Detect which cell encompasses the target text, then output its [x, y] center coordinate. 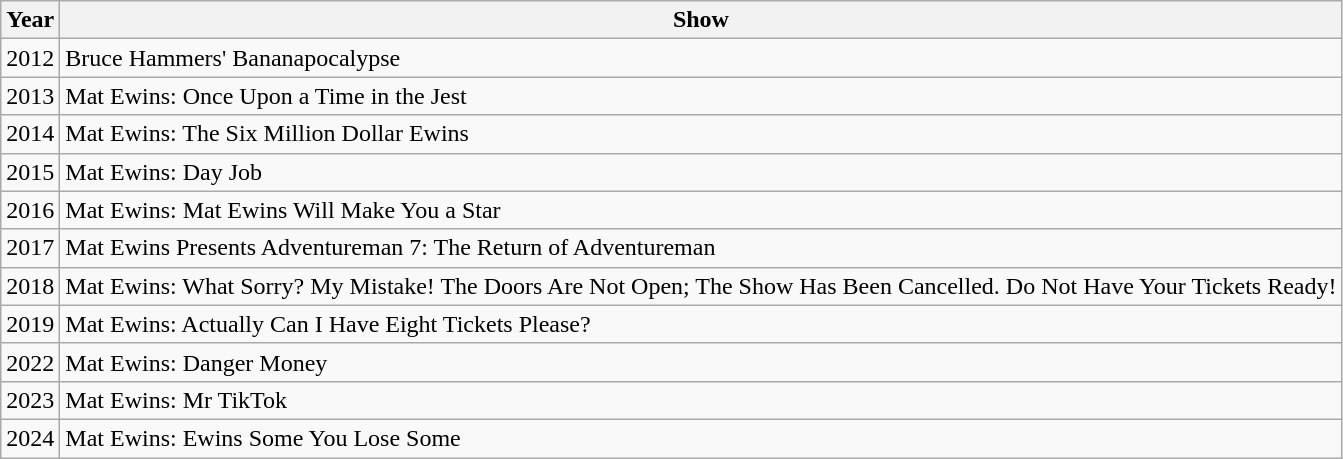
Mat Ewins: Once Upon a Time in the Jest [701, 96]
2013 [30, 96]
Mat Ewins Presents Adventureman 7: The Return of Adventureman [701, 248]
Show [701, 20]
Mat Ewins: Mat Ewins Will Make You a Star [701, 210]
2018 [30, 286]
2019 [30, 324]
Bruce Hammers' Bananapocalypse [701, 58]
2017 [30, 248]
2022 [30, 362]
Mat Ewins: Danger Money [701, 362]
2023 [30, 400]
Mat Ewins: Day Job [701, 172]
2012 [30, 58]
Mat Ewins: What Sorry? My Mistake! The Doors Are Not Open; The Show Has Been Cancelled. Do Not Have Your Tickets Ready! [701, 286]
Year [30, 20]
2014 [30, 134]
Mat Ewins: The Six Million Dollar Ewins [701, 134]
Mat Ewins: Ewins Some You Lose Some [701, 438]
Mat Ewins: Actually Can I Have Eight Tickets Please? [701, 324]
2016 [30, 210]
2024 [30, 438]
2015 [30, 172]
Mat Ewins: Mr TikTok [701, 400]
